Provide the [X, Y] coordinate of the cell's center where the given text is located.  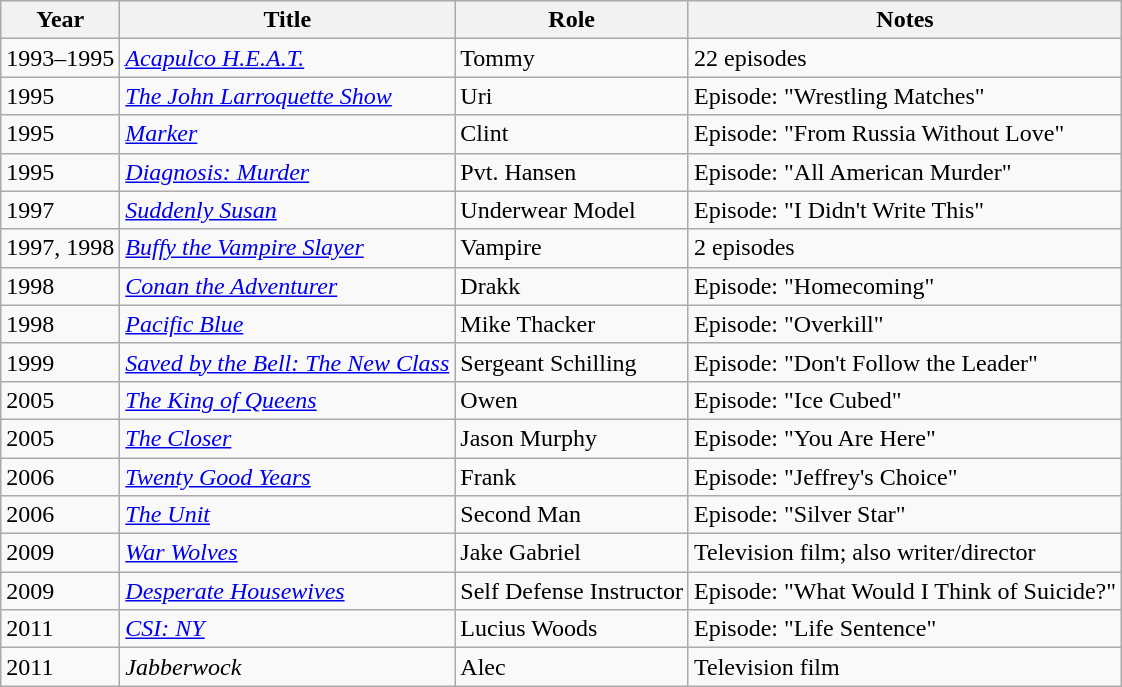
Drakk [572, 286]
The Unit [288, 515]
Television film; also writer/director [904, 553]
22 episodes [904, 58]
Television film [904, 667]
Saved by the Bell: The New Class [288, 362]
2 episodes [904, 248]
Uri [572, 96]
Owen [572, 400]
Year [60, 20]
Desperate Housewives [288, 591]
1999 [60, 362]
1993–1995 [60, 58]
Role [572, 20]
Episode: "All American Murder" [904, 172]
1997 [60, 210]
Self Defense Instructor [572, 591]
Acapulco H.E.A.T. [288, 58]
Title [288, 20]
Second Man [572, 515]
Episode: "Homecoming" [904, 286]
Clint [572, 134]
The Closer [288, 438]
Episode: "From Russia Without Love" [904, 134]
Pacific Blue [288, 324]
Buffy the Vampire Slayer [288, 248]
Twenty Good Years [288, 477]
The John Larroquette Show [288, 96]
Jabberwock [288, 667]
Episode: "Don't Follow the Leader" [904, 362]
Episode: "You Are Here" [904, 438]
Lucius Woods [572, 629]
Suddenly Susan [288, 210]
Alec [572, 667]
Conan the Adventurer [288, 286]
Sergeant Schilling [572, 362]
Marker [288, 134]
Episode: "Overkill" [904, 324]
Episode: "Jeffrey's Choice" [904, 477]
Diagnosis: Murder [288, 172]
Underwear Model [572, 210]
Jason Murphy [572, 438]
Frank [572, 477]
Episode: "Life Sentence" [904, 629]
Pvt. Hansen [572, 172]
CSI: NY [288, 629]
Mike Thacker [572, 324]
War Wolves [288, 553]
1997, 1998 [60, 248]
Episode: "Ice Cubed" [904, 400]
Tommy [572, 58]
The King of Queens [288, 400]
Notes [904, 20]
Episode: "I Didn't Write This" [904, 210]
Vampire [572, 248]
Episode: "Wrestling Matches" [904, 96]
Episode: "Silver Star" [904, 515]
Episode: "What Would I Think of Suicide?" [904, 591]
Jake Gabriel [572, 553]
